Output the [X, Y] coordinate of the center of the cell containing the given text.  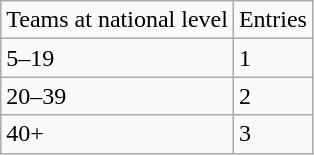
Entries [272, 20]
2 [272, 96]
3 [272, 134]
5–19 [118, 58]
40+ [118, 134]
1 [272, 58]
20–39 [118, 96]
Teams at national level [118, 20]
